Provide the [x, y] coordinate of the cell's center where the given text is located.  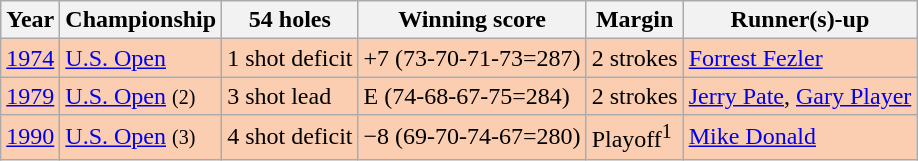
1974 [30, 58]
+7 (73-70-71-73=287) [472, 58]
1 shot deficit [290, 58]
54 holes [290, 20]
Forrest Fezler [800, 58]
Jerry Pate, Gary Player [800, 96]
U.S. Open [141, 58]
Margin [634, 20]
Playoff1 [634, 138]
4 shot deficit [290, 138]
−8 (69-70-74-67=280) [472, 138]
U.S. Open (3) [141, 138]
Mike Donald [800, 138]
3 shot lead [290, 96]
Runner(s)-up [800, 20]
Winning score [472, 20]
1979 [30, 96]
1990 [30, 138]
Championship [141, 20]
Year [30, 20]
E (74-68-67-75=284) [472, 96]
U.S. Open (2) [141, 96]
